Find where the given text appears and provide that cell's center as [X, Y] coordinate. 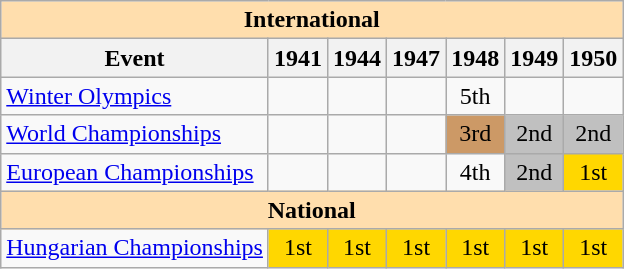
International [312, 20]
World Championships [135, 134]
5th [476, 96]
1948 [476, 58]
1949 [534, 58]
Event [135, 58]
Hungarian Championships [135, 248]
1941 [298, 58]
European Championships [135, 172]
1950 [594, 58]
Winter Olympics [135, 96]
1944 [358, 58]
1947 [416, 58]
4th [476, 172]
National [312, 210]
3rd [476, 134]
